Pinpoint the cell where the given text exists, returning its [X, Y] midpoint coordinate. 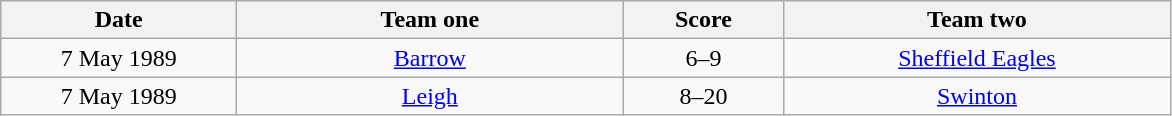
Sheffield Eagles [977, 58]
Team two [977, 20]
Swinton [977, 96]
Barrow [430, 58]
Score [704, 20]
8–20 [704, 96]
6–9 [704, 58]
Date [119, 20]
Leigh [430, 96]
Team one [430, 20]
